Detect which cell encompasses the target text, then output its (x, y) center coordinate. 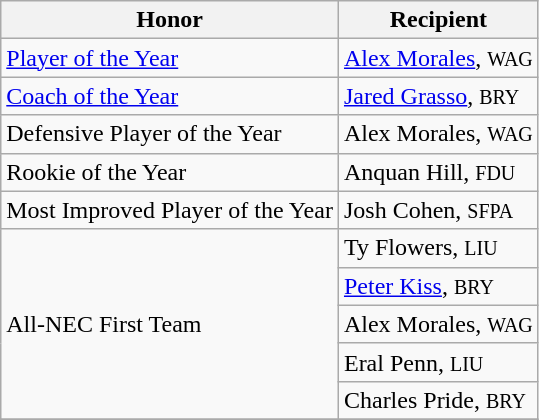
Peter Kiss, BRY (438, 286)
Rookie of the Year (170, 172)
Eral Penn, LIU (438, 362)
Ty Flowers, LIU (438, 248)
All-NEC First Team (170, 324)
Recipient (438, 20)
Most Improved Player of the Year (170, 210)
Anquan Hill, FDU (438, 172)
Defensive Player of the Year (170, 134)
Honor (170, 20)
Coach of the Year (170, 96)
Player of the Year (170, 58)
Jared Grasso, BRY (438, 96)
Charles Pride, BRY (438, 400)
Josh Cohen, SFPA (438, 210)
